Return [X, Y] of the center of cell containing provided text 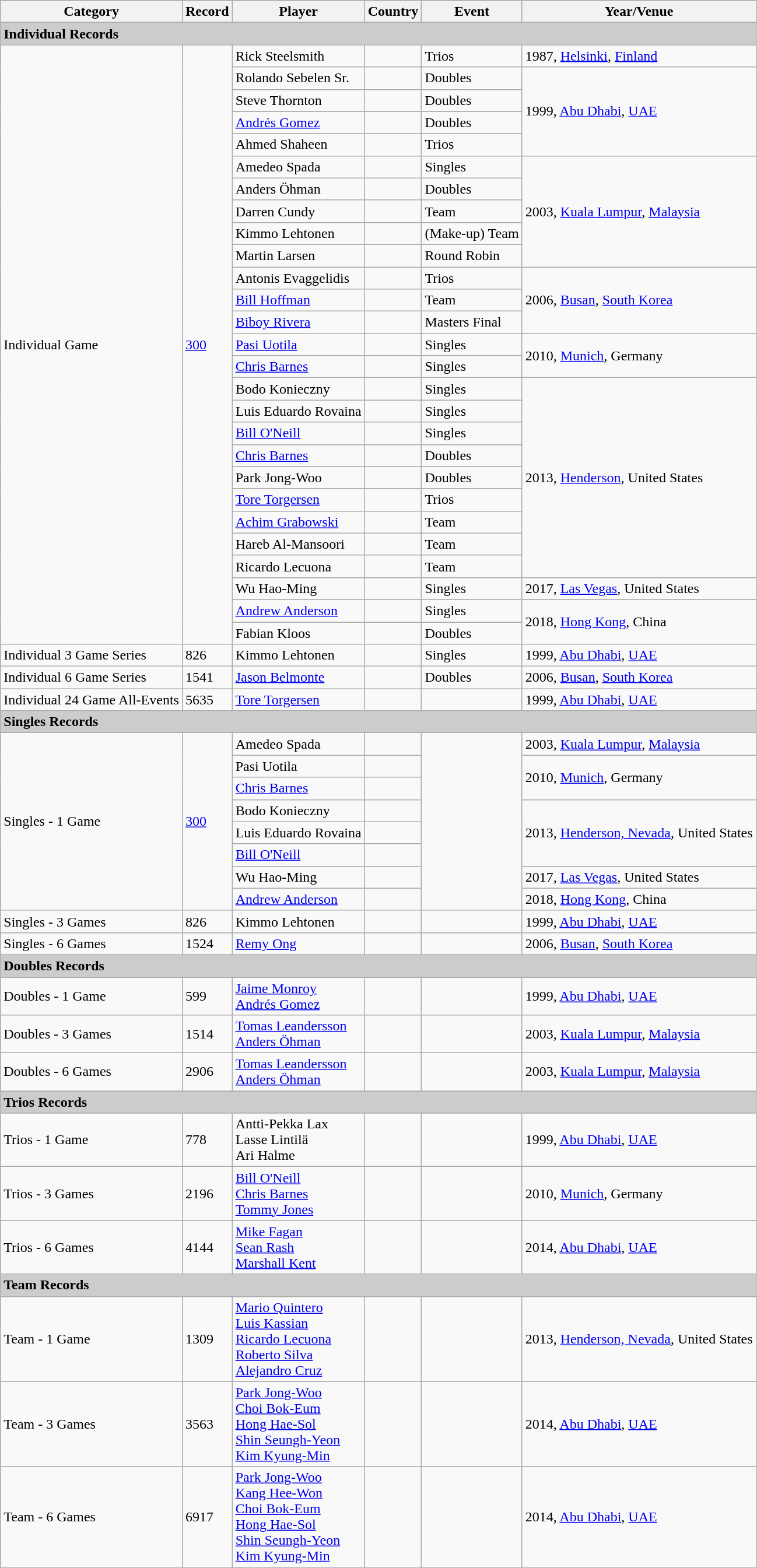
Singles Records [378, 722]
Jason Belmonte [299, 678]
599 [207, 996]
Year/Venue [639, 12]
Rick Steelsmith [299, 56]
1987, Helsinki, Finland [639, 56]
2013, Henderson, United States [639, 478]
Individual Game [92, 345]
Achim Grabowski [299, 522]
Mike FaganSean RashMarshall Kent [299, 1247]
1309 [207, 1339]
Hareb Al-Mansoori [299, 544]
Category [92, 12]
Ricardo Lecuona [299, 566]
Masters Final [472, 322]
Individual 6 Game Series [92, 678]
Individual 24 Game All-Events [92, 700]
5635 [207, 700]
3563 [207, 1424]
Doubles - 1 Game [92, 996]
Rolando Sebelen Sr. [299, 78]
1541 [207, 678]
Antti-Pekka LaxLasse LintiläAri Halme [299, 1140]
Jaime MonroyAndrés Gomez [299, 996]
Darren Cundy [299, 211]
Player [299, 12]
Park Jong-WooChoi Bok-EumHong Hae-SolShin Seungh-YeonKim Kyung-Min [299, 1424]
6917 [207, 1517]
Team - 6 Games [92, 1517]
Event [472, 12]
Doubles Records [378, 966]
Remy Ong [299, 943]
Mario QuinteroLuis KassianRicardo LecuonaRoberto SilvaAlejandro Cruz [299, 1339]
Doubles - 3 Games [92, 1034]
Trios - 3 Games [92, 1194]
778 [207, 1140]
Trios Records [378, 1102]
2196 [207, 1194]
Fabian Kloos [299, 633]
Team Records [378, 1285]
Singles - 3 Games [92, 921]
Singles - 6 Games [92, 943]
4144 [207, 1247]
Bill O'NeillChris BarnesTommy Jones [299, 1194]
Country [393, 12]
(Make-up) Team [472, 233]
Trios - 6 Games [92, 1247]
Anders Öhman [299, 189]
Steve Thornton [299, 100]
Team - 3 Games [92, 1424]
2906 [207, 1072]
Andrés Gomez [299, 122]
Antonis Evaggelidis [299, 278]
Individual 3 Game Series [92, 655]
Doubles - 6 Games [92, 1072]
Team - 1 Game [92, 1339]
Trios - 1 Game [92, 1140]
Round Robin [472, 255]
1524 [207, 943]
Individual Records [378, 34]
Bill Hoffman [299, 300]
Martin Larsen [299, 255]
Park Jong-Woo [299, 478]
Biboy Rivera [299, 322]
Park Jong-WooKang Hee-WonChoi Bok-EumHong Hae-SolShin Seungh-YeonKim Kyung-Min [299, 1517]
1514 [207, 1034]
Singles - 1 Game [92, 822]
Record [207, 12]
Ahmed Shaheen [299, 145]
